Determine the [X, Y] coordinate at the center of the cell enclosing the given text.  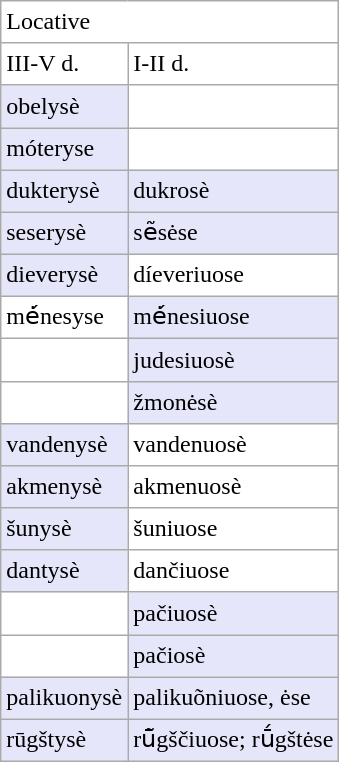
dukrosè [234, 191]
palikuonysè [64, 698]
mė́nesyse [64, 318]
mė́nesiuose [234, 318]
akmenuosè [234, 487]
dukterysè [64, 191]
žmonėsè [234, 402]
rū̃gščiuose; rū́gštėse [234, 740]
pačiosè [234, 656]
pačiuosè [234, 613]
sẽsėse [234, 233]
obelysè [64, 106]
rūgštysè [64, 740]
akmenysè [64, 487]
I-II d. [234, 64]
III-V d. [64, 64]
díeveriuose [234, 275]
Locative [170, 22]
palikuõniuose, ėse [234, 698]
vandenuosè [234, 444]
móteryse [64, 149]
dančiuose [234, 571]
vandenysè [64, 444]
judesiuosè [234, 360]
šunysè [64, 529]
dantysè [64, 571]
šuniuose [234, 529]
dieverysè [64, 275]
seserysè [64, 233]
